Search for the cell housing the specified text and yield its [x, y] center coordinate. 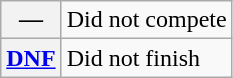
— [31, 20]
DNF [31, 58]
Did not finish [146, 58]
Did not compete [146, 20]
